Return the [x, y] coordinate for the center point of the cell that contains the specified text.  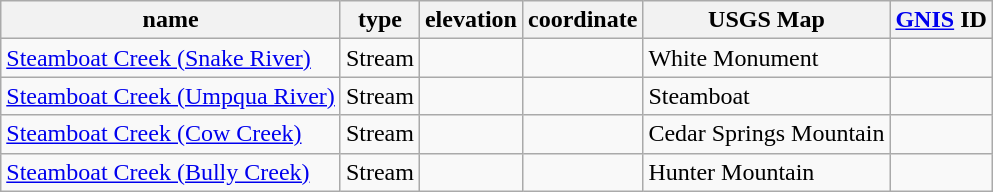
Steamboat Creek (Cow Creek) [171, 134]
GNIS ID [941, 20]
Hunter Mountain [766, 172]
coordinate [582, 20]
elevation [470, 20]
Cedar Springs Mountain [766, 134]
name [171, 20]
White Monument [766, 58]
Steamboat Creek (Bully Creek) [171, 172]
USGS Map [766, 20]
Steamboat [766, 96]
Steamboat Creek (Umpqua River) [171, 96]
Steamboat Creek (Snake River) [171, 58]
type [380, 20]
